Provide the (X, Y) coordinate of the cell's center where the given text is located.  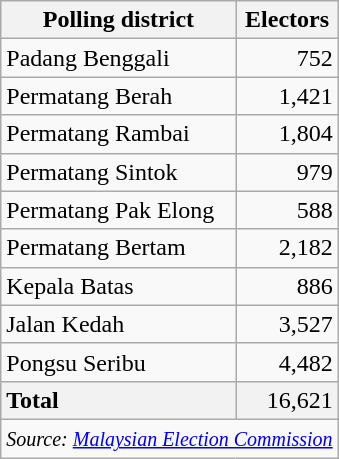
Jalan Kedah (118, 324)
Permatang Rambai (118, 134)
Permatang Bertam (118, 248)
Permatang Berah (118, 96)
Pongsu Seribu (118, 362)
Polling district (118, 20)
Source: Malaysian Election Commission (170, 438)
Padang Benggali (118, 58)
3,527 (287, 324)
Total (118, 400)
1,421 (287, 96)
588 (287, 210)
Kepala Batas (118, 286)
979 (287, 172)
16,621 (287, 400)
1,804 (287, 134)
752 (287, 58)
Permatang Pak Elong (118, 210)
Electors (287, 20)
886 (287, 286)
2,182 (287, 248)
4,482 (287, 362)
Permatang Sintok (118, 172)
